Provide the (x, y) coordinate of the cell's center where the given text is located.  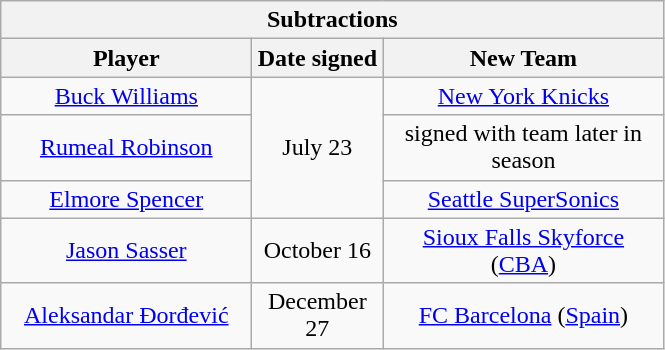
Buck Williams (126, 96)
December 27 (318, 316)
Date signed (318, 58)
Rumeal Robinson (126, 148)
Seattle SuperSonics (524, 199)
Aleksandar Đorđević (126, 316)
October 16 (318, 250)
FC Barcelona (Spain) (524, 316)
New Team (524, 58)
Subtractions (332, 20)
July 23 (318, 148)
Jason Sasser (126, 250)
New York Knicks (524, 96)
Sioux Falls Skyforce (CBA) (524, 250)
Player (126, 58)
signed with team later in season (524, 148)
Elmore Spencer (126, 199)
